Output the [x, y] coordinate of the center of the cell containing the given text.  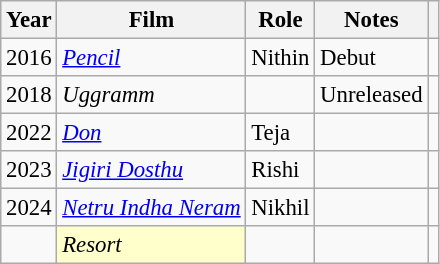
2024 [29, 208]
Year [29, 20]
Nikhil [280, 208]
2016 [29, 58]
Notes [372, 20]
Film [152, 20]
Jigiri Dosthu [152, 170]
Unreleased [372, 95]
Nithin [280, 58]
2023 [29, 170]
Debut [372, 58]
Rishi [280, 170]
Teja [280, 133]
Don [152, 133]
Uggramm [152, 95]
Netru Indha Neram [152, 208]
Role [280, 20]
2022 [29, 133]
2018 [29, 95]
Resort [152, 245]
Pencil [152, 58]
